Find where the given text appears and provide that cell's center as [X, Y] coordinate. 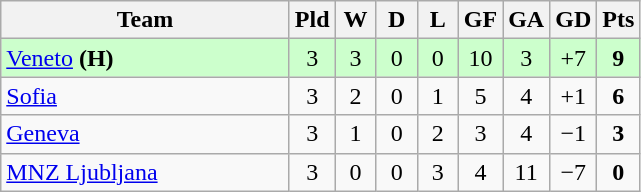
Veneto (H) [146, 58]
W [356, 20]
11 [526, 172]
GD [574, 20]
GF [480, 20]
+1 [574, 96]
−7 [574, 172]
MNZ Ljubljana [146, 172]
Pld [312, 20]
5 [480, 96]
Geneva [146, 134]
Pts [618, 20]
L [438, 20]
+7 [574, 58]
Sofia [146, 96]
10 [480, 58]
−1 [574, 134]
Team [146, 20]
6 [618, 96]
D [396, 20]
GA [526, 20]
9 [618, 58]
